Find where the given text appears and provide that cell's center as [x, y] coordinate. 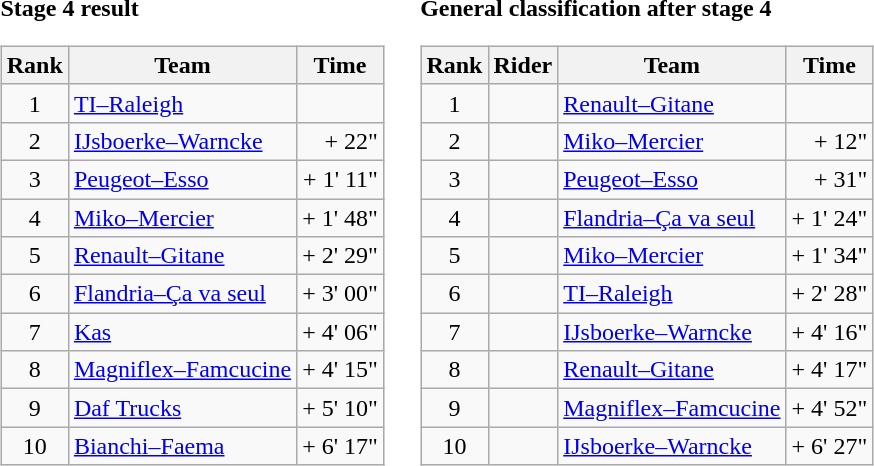
+ 3' 00" [340, 294]
+ 5' 10" [340, 408]
+ 6' 27" [830, 446]
+ 4' 52" [830, 408]
+ 1' 11" [340, 179]
+ 2' 28" [830, 294]
Kas [182, 332]
+ 4' 17" [830, 370]
Rider [523, 65]
+ 31" [830, 179]
+ 12" [830, 141]
+ 1' 34" [830, 256]
+ 4' 16" [830, 332]
+ 4' 06" [340, 332]
+ 4' 15" [340, 370]
+ 2' 29" [340, 256]
Bianchi–Faema [182, 446]
Daf Trucks [182, 408]
+ 6' 17" [340, 446]
+ 1' 24" [830, 217]
+ 22" [340, 141]
+ 1' 48" [340, 217]
